Identify which cell holds the provided text, then report its [x, y] central coordinate. 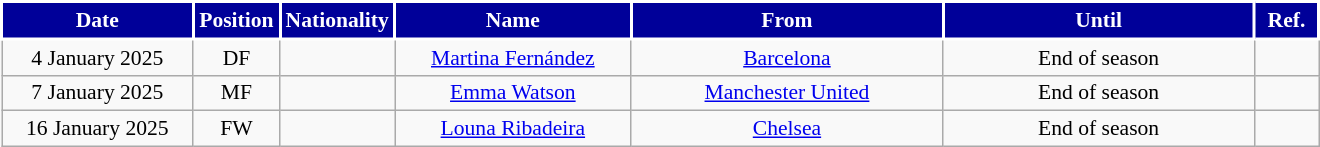
MF [236, 93]
Until [1099, 20]
Chelsea [787, 129]
Manchester United [787, 93]
Barcelona [787, 57]
FW [236, 129]
Ref. [1286, 20]
4 January 2025 [98, 57]
Emma Watson [514, 93]
16 January 2025 [98, 129]
Nationality [338, 20]
Date [98, 20]
Martina Fernández [514, 57]
Louna Ribadeira [514, 129]
Position [236, 20]
From [787, 20]
7 January 2025 [98, 93]
DF [236, 57]
Name [514, 20]
